Scan for the cell matching the given text and deliver its (X, Y) coordinate at center. 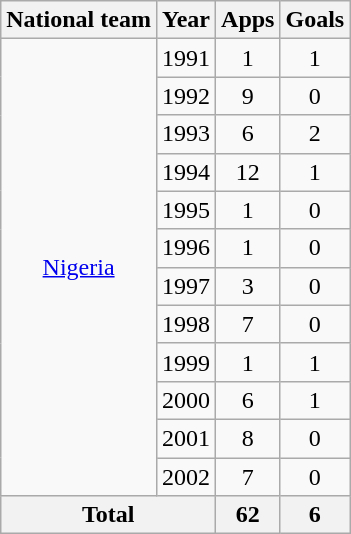
1993 (186, 134)
1996 (186, 248)
2 (315, 134)
Goals (315, 20)
1991 (186, 58)
Year (186, 20)
2000 (186, 400)
Nigeria (79, 268)
1995 (186, 210)
2001 (186, 438)
1992 (186, 96)
3 (248, 286)
National team (79, 20)
1998 (186, 324)
12 (248, 172)
1999 (186, 362)
1997 (186, 286)
2002 (186, 477)
1994 (186, 172)
Total (108, 515)
62 (248, 515)
9 (248, 96)
8 (248, 438)
Apps (248, 20)
